From the cell containing the given text, extract its center point as (x, y) coordinate. 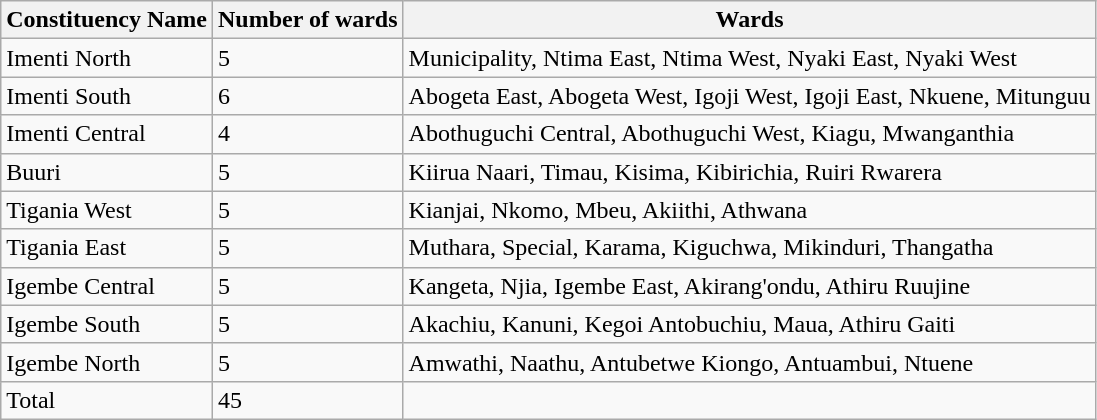
Akachiu, Kanuni, Kegoi Antobuchiu, Maua, Athiru Gaiti (750, 324)
Imenti North (107, 58)
Constituency Name (107, 20)
Municipality, Ntima East, Ntima West, Nyaki East, Nyaki West (750, 58)
Abogeta East, Abogeta West, Igoji West, Igoji East, Nkuene, Mitunguu (750, 96)
4 (308, 134)
Number of wards (308, 20)
45 (308, 400)
Wards (750, 20)
6 (308, 96)
Amwathi, Naathu, Antubetwe Kiongo, Antuambui, Ntuene (750, 362)
Abothuguchi Central, Abothuguchi West, Kiagu, Mwanganthia (750, 134)
Igembe Central (107, 286)
Tigania East (107, 248)
Imenti South (107, 96)
Buuri (107, 172)
Igembe North (107, 362)
Kangeta, Njia, Igembe East, Akirang'ondu, Athiru Ruujine (750, 286)
Imenti Central (107, 134)
Kianjai, Nkomo, Mbeu, Akiithi, Athwana (750, 210)
Muthara, Special, Karama, Kiguchwa, Mikinduri, Thangatha (750, 248)
Kiirua Naari, Timau, Kisima, Kibirichia, Ruiri Rwarera (750, 172)
Tigania West (107, 210)
Total (107, 400)
Igembe South (107, 324)
